Search for the cell housing the specified text and yield its [x, y] center coordinate. 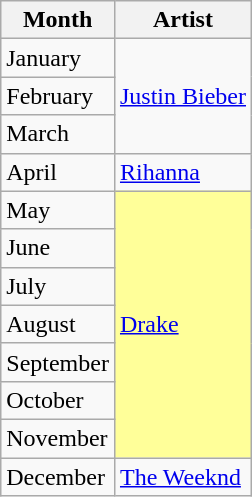
Justin Bieber [182, 96]
Rihanna [182, 172]
October [58, 400]
The Weeknd [182, 477]
January [58, 58]
July [58, 286]
June [58, 248]
March [58, 134]
Drake [182, 324]
Artist [182, 20]
April [58, 172]
August [58, 324]
December [58, 477]
May [58, 210]
September [58, 362]
November [58, 438]
Month [58, 20]
February [58, 96]
